For the text-containing cell, return its midpoint in (X, Y) coordinate format. 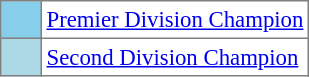
Premier Division Champion (174, 20)
Second Division Champion (174, 57)
